Return (x, y) of the center of cell containing provided text 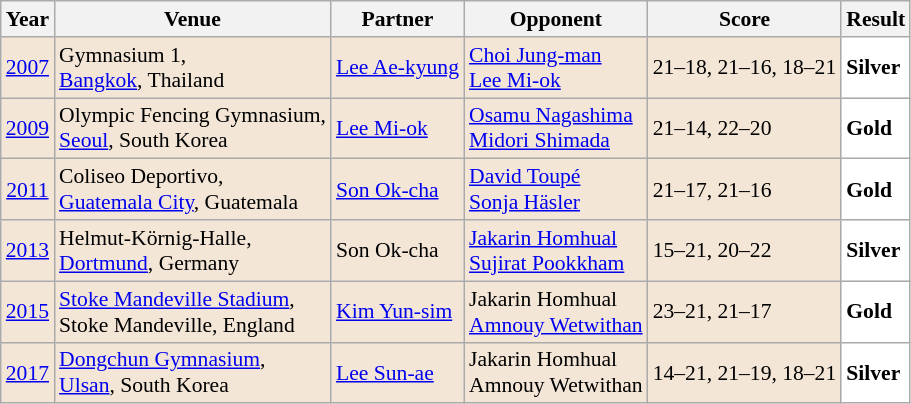
2015 (28, 312)
21–14, 22–20 (745, 128)
Lee Ae-kyung (398, 68)
2007 (28, 68)
Score (745, 19)
Gymnasium 1,Bangkok, Thailand (192, 68)
Dongchun Gymnasium,Ulsan, South Korea (192, 372)
Partner (398, 19)
Helmut-Körnig-Halle,Dortmund, Germany (192, 250)
Jakarin Homhual Sujirat Pookkham (556, 250)
Opponent (556, 19)
15–21, 20–22 (745, 250)
21–18, 21–16, 18–21 (745, 68)
David Toupé Sonja Häsler (556, 190)
2013 (28, 250)
21–17, 21–16 (745, 190)
2011 (28, 190)
2009 (28, 128)
Osamu Nagashima Midori Shimada (556, 128)
14–21, 21–19, 18–21 (745, 372)
Year (28, 19)
Result (876, 19)
Coliseo Deportivo,Guatemala City, Guatemala (192, 190)
Choi Jung-man Lee Mi-ok (556, 68)
Olympic Fencing Gymnasium,Seoul, South Korea (192, 128)
Stoke Mandeville Stadium,Stoke Mandeville, England (192, 312)
Venue (192, 19)
Lee Mi-ok (398, 128)
23–21, 21–17 (745, 312)
2017 (28, 372)
Lee Sun-ae (398, 372)
Kim Yun-sim (398, 312)
